Pinpoint the cell where the given text exists, returning its [X, Y] midpoint coordinate. 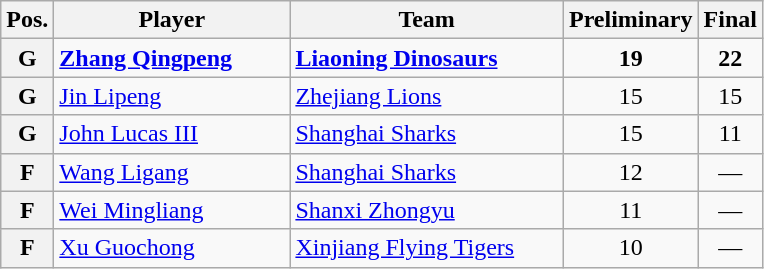
19 [630, 58]
Zhejiang Lions [427, 96]
10 [630, 248]
Pos. [28, 20]
Wang Ligang [172, 172]
Xu Guochong [172, 248]
Zhang Qingpeng [172, 58]
22 [730, 58]
Wei Mingliang [172, 210]
12 [630, 172]
Final [730, 20]
Jin Lipeng [172, 96]
Preliminary [630, 20]
Player [172, 20]
Liaoning Dinosaurs [427, 58]
John Lucas III [172, 134]
Team [427, 20]
Xinjiang Flying Tigers [427, 248]
Shanxi Zhongyu [427, 210]
